Search for the cell housing the specified text and yield its [x, y] center coordinate. 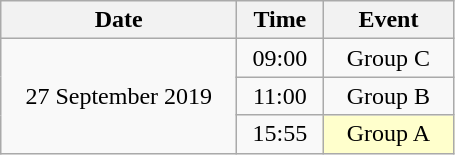
09:00 [280, 58]
Event [388, 20]
27 September 2019 [119, 96]
15:55 [280, 134]
11:00 [280, 96]
Group C [388, 58]
Group A [388, 134]
Date [119, 20]
Time [280, 20]
Group B [388, 96]
